Determine the (X, Y) coordinate at the center of the cell enclosing the given text.  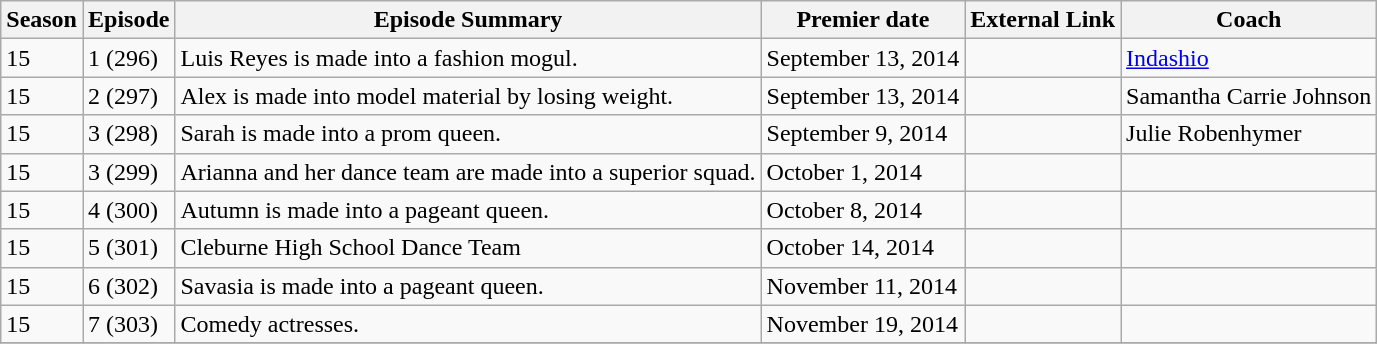
October 14, 2014 (863, 248)
External Link (1043, 20)
5 (301) (128, 248)
7 (303) (128, 324)
3 (299) (128, 172)
Alex is made into model material by losing weight. (468, 96)
Episode Summary (468, 20)
Luis Reyes is made into a fashion mogul. (468, 58)
Season (42, 20)
Autumn is made into a pageant queen. (468, 210)
2 (297) (128, 96)
6 (302) (128, 286)
4 (300) (128, 210)
October 8, 2014 (863, 210)
Cleburne High School Dance Team (468, 248)
September 9, 2014 (863, 134)
November 19, 2014 (863, 324)
Samantha Carrie Johnson (1249, 96)
November 11, 2014 (863, 286)
Premier date (863, 20)
October 1, 2014 (863, 172)
3 (298) (128, 134)
Sarah is made into a prom queen. (468, 134)
Arianna and her dance team are made into a superior squad. (468, 172)
Indashio (1249, 58)
Julie Robenhymer (1249, 134)
Coach (1249, 20)
Savasia is made into a pageant queen. (468, 286)
Episode (128, 20)
1 (296) (128, 58)
Comedy actresses. (468, 324)
